Identify which cell holds the provided text, then report its [X, Y] central coordinate. 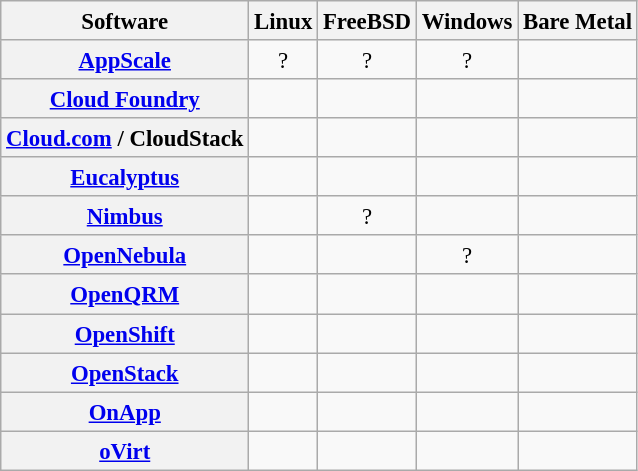
Linux [284, 20]
Eucalyptus [125, 176]
OpenQRM [125, 294]
OpenStack [125, 372]
OnApp [125, 412]
oVirt [125, 450]
Windows [466, 20]
OpenShift [125, 334]
Cloud.com / CloudStack [125, 138]
Software [125, 20]
Bare Metal [578, 20]
FreeBSD [368, 20]
OpenNebula [125, 256]
Nimbus [125, 216]
AppScale [125, 60]
Cloud Foundry [125, 98]
